Capture the cell that displays the provided text and extract its [x, y] central coordinate. 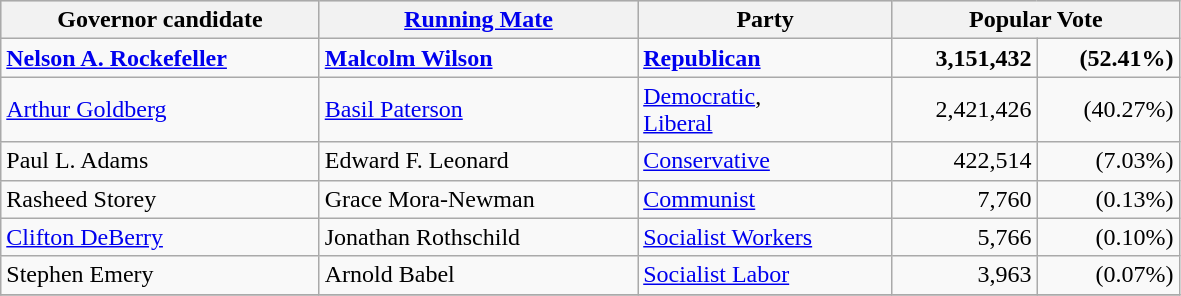
(0.13%) [1108, 199]
Paul L. Adams [160, 161]
422,514 [964, 161]
(52.41%) [1108, 58]
3,151,432 [964, 58]
Arthur Goldberg [160, 110]
Clifton DeBerry [160, 237]
Popular Vote [1036, 20]
Governor candidate [160, 20]
Democratic, Liberal [766, 110]
3,963 [964, 275]
Conservative [766, 161]
(7.03%) [1108, 161]
Grace Mora-Newman [478, 199]
Party [766, 20]
2,421,426 [964, 110]
Arnold Babel [478, 275]
(0.07%) [1108, 275]
Communist [766, 199]
Malcolm Wilson [478, 58]
(0.10%) [1108, 237]
Stephen Emery [160, 275]
Running Mate [478, 20]
7,760 [964, 199]
Socialist Workers [766, 237]
Jonathan Rothschild [478, 237]
(40.27%) [1108, 110]
Basil Paterson [478, 110]
Rasheed Storey [160, 199]
Nelson A. Rockefeller [160, 58]
Edward F. Leonard [478, 161]
5,766 [964, 237]
Socialist Labor [766, 275]
Republican [766, 58]
